Provide the [x, y] coordinate of the cell's center where the given text is located.  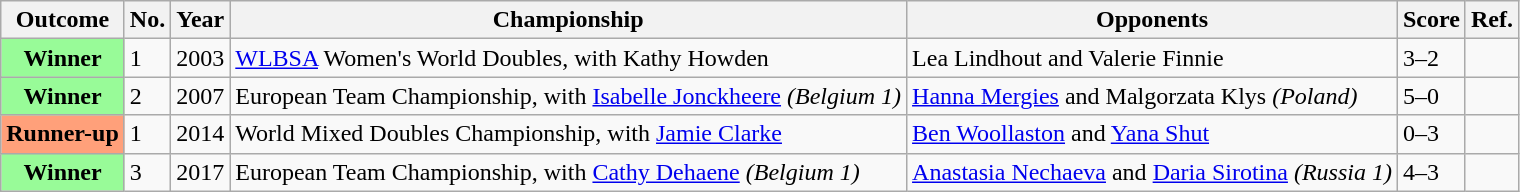
Championship [568, 20]
European Team Championship, with Isabelle Jonckheere (Belgium 1) [568, 96]
2003 [200, 58]
2007 [200, 96]
Score [1431, 20]
3 [147, 172]
Opponents [1152, 20]
2 [147, 96]
Ref. [1492, 20]
WLBSA Women's World Doubles, with Kathy Howden [568, 58]
World Mixed Doubles Championship, with Jamie Clarke [568, 134]
0–3 [1431, 134]
Runner-up [63, 134]
5–0 [1431, 96]
2017 [200, 172]
2014 [200, 134]
European Team Championship, with Cathy Dehaene (Belgium 1) [568, 172]
Anastasia Nechaeva and Daria Sirotina (Russia 1) [1152, 172]
Year [200, 20]
Hanna Mergies and Malgorzata Klys (Poland) [1152, 96]
3–2 [1431, 58]
4–3 [1431, 172]
Outcome [63, 20]
No. [147, 20]
Lea Lindhout and Valerie Finnie [1152, 58]
Ben Woollaston and Yana Shut [1152, 134]
